Return (X, Y) of the center of cell containing provided text 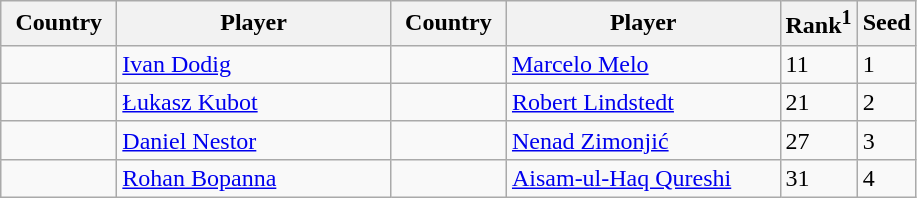
Nenad Zimonjić (643, 140)
27 (818, 140)
3 (886, 140)
Łukasz Kubot (254, 102)
4 (886, 178)
1 (886, 64)
Daniel Nestor (254, 140)
2 (886, 102)
Rohan Bopanna (254, 178)
Seed (886, 24)
11 (818, 64)
Aisam-ul-Haq Qureshi (643, 178)
21 (818, 102)
Robert Lindstedt (643, 102)
Marcelo Melo (643, 64)
Ivan Dodig (254, 64)
Rank1 (818, 24)
31 (818, 178)
